Scan for the cell matching the given text and deliver its [x, y] coordinate at center. 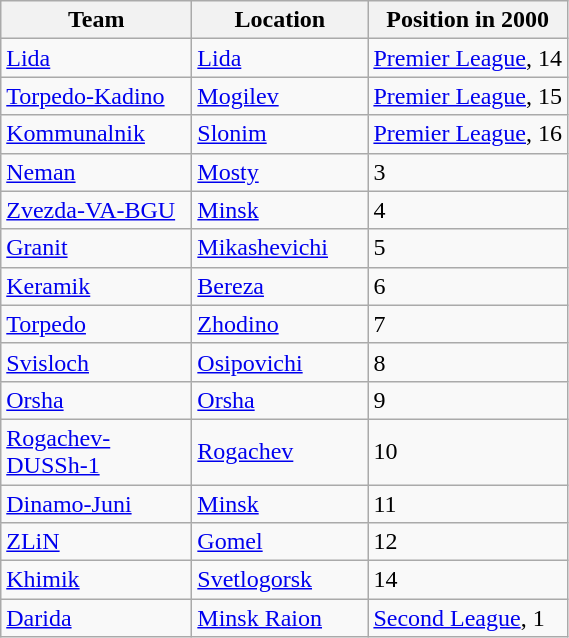
Position in 2000 [468, 20]
Torpedo-Kadino [96, 96]
10 [468, 452]
8 [468, 362]
Premier League, 14 [468, 58]
Team [96, 20]
14 [468, 580]
6 [468, 286]
Mikashevichi [280, 248]
Rogachev-DUSSh-1 [96, 452]
Zhodino [280, 324]
Slonim [280, 134]
Rogachev [280, 452]
Dinamo-Juni [96, 503]
Location [280, 20]
Khimik [96, 580]
Second League, 1 [468, 618]
Osipovichi [280, 362]
11 [468, 503]
Zvezda-VA-BGU [96, 210]
ZLiN [96, 542]
Torpedo [96, 324]
12 [468, 542]
Bereza [280, 286]
9 [468, 400]
Gomel [280, 542]
Svisloch [96, 362]
Darida [96, 618]
Mosty [280, 172]
Premier League, 15 [468, 96]
Premier League, 16 [468, 134]
Mogilev [280, 96]
Keramik [96, 286]
Svetlogorsk [280, 580]
3 [468, 172]
Kommunalnik [96, 134]
4 [468, 210]
Minsk Raion [280, 618]
Granit [96, 248]
Neman [96, 172]
7 [468, 324]
5 [468, 248]
